Output the [X, Y] coordinate of the center of the cell containing the given text.  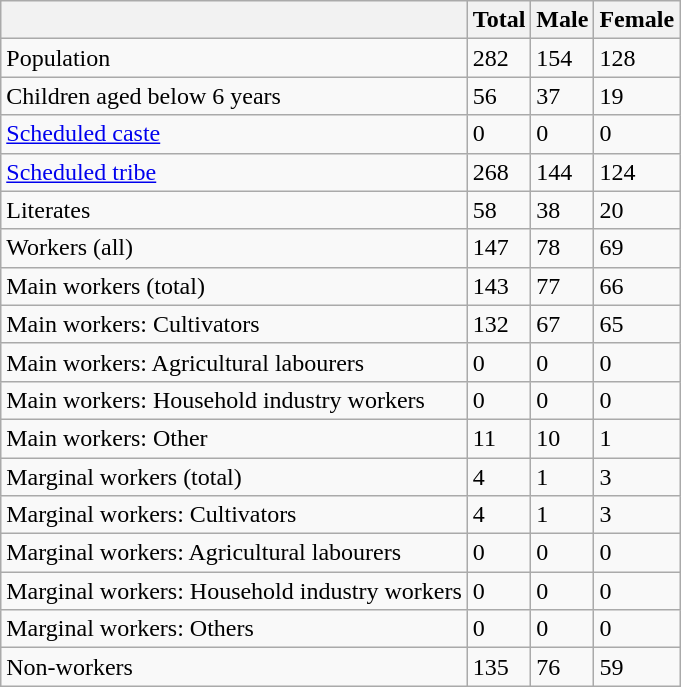
10 [562, 438]
Marginal workers: Agricultural labourers [234, 553]
147 [499, 248]
Marginal workers (total) [234, 477]
Marginal workers: Household industry workers [234, 591]
144 [562, 172]
Main workers: Agricultural labourers [234, 362]
143 [499, 286]
37 [562, 96]
56 [499, 96]
Main workers (total) [234, 286]
135 [499, 667]
Main workers: Household industry workers [234, 400]
20 [637, 210]
Children aged below 6 years [234, 96]
78 [562, 248]
58 [499, 210]
Main workers: Other [234, 438]
Marginal workers: Others [234, 629]
Workers (all) [234, 248]
282 [499, 58]
67 [562, 324]
Population [234, 58]
77 [562, 286]
124 [637, 172]
Non-workers [234, 667]
69 [637, 248]
59 [637, 667]
11 [499, 438]
154 [562, 58]
268 [499, 172]
Marginal workers: Cultivators [234, 515]
Female [637, 20]
66 [637, 286]
132 [499, 324]
Total [499, 20]
Literates [234, 210]
128 [637, 58]
Main workers: Cultivators [234, 324]
19 [637, 96]
38 [562, 210]
Scheduled caste [234, 134]
Male [562, 20]
76 [562, 667]
65 [637, 324]
Scheduled tribe [234, 172]
